From the cell containing the given text, extract its center point as (x, y) coordinate. 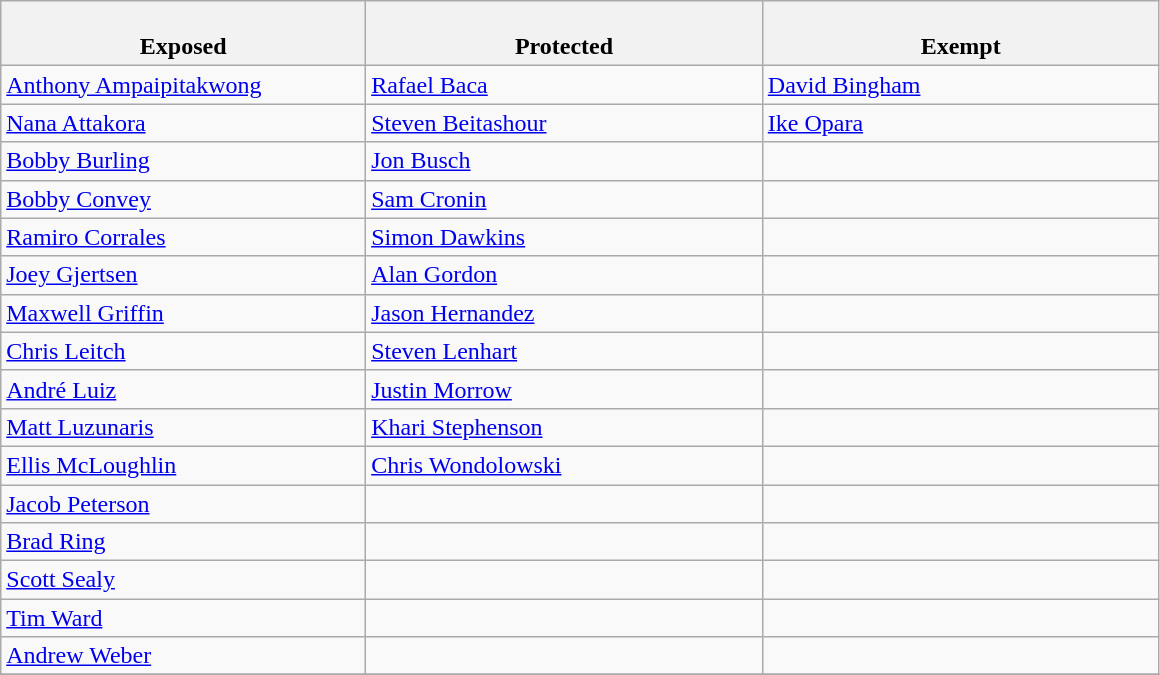
Chris Leitch (184, 351)
Jacob Peterson (184, 503)
Exposed (184, 34)
Matt Luzunaris (184, 427)
Rafael Baca (564, 85)
Justin Morrow (564, 389)
Bobby Convey (184, 199)
Khari Stephenson (564, 427)
Steven Lenhart (564, 351)
Ramiro Corrales (184, 237)
Jason Hernandez (564, 313)
Tim Ward (184, 618)
Simon Dawkins (564, 237)
Scott Sealy (184, 580)
Ellis McLoughlin (184, 465)
Maxwell Griffin (184, 313)
Sam Cronin (564, 199)
Brad Ring (184, 542)
Exempt (960, 34)
Protected (564, 34)
Nana Attakora (184, 123)
Joey Gjertsen (184, 275)
Andrew Weber (184, 656)
Chris Wondolowski (564, 465)
David Bingham (960, 85)
Alan Gordon (564, 275)
Ike Opara (960, 123)
Jon Busch (564, 161)
Anthony Ampaipitakwong (184, 85)
Bobby Burling (184, 161)
Steven Beitashour (564, 123)
André Luiz (184, 389)
